Extract the [x, y] coordinate from the center of the cell holding the provided text.  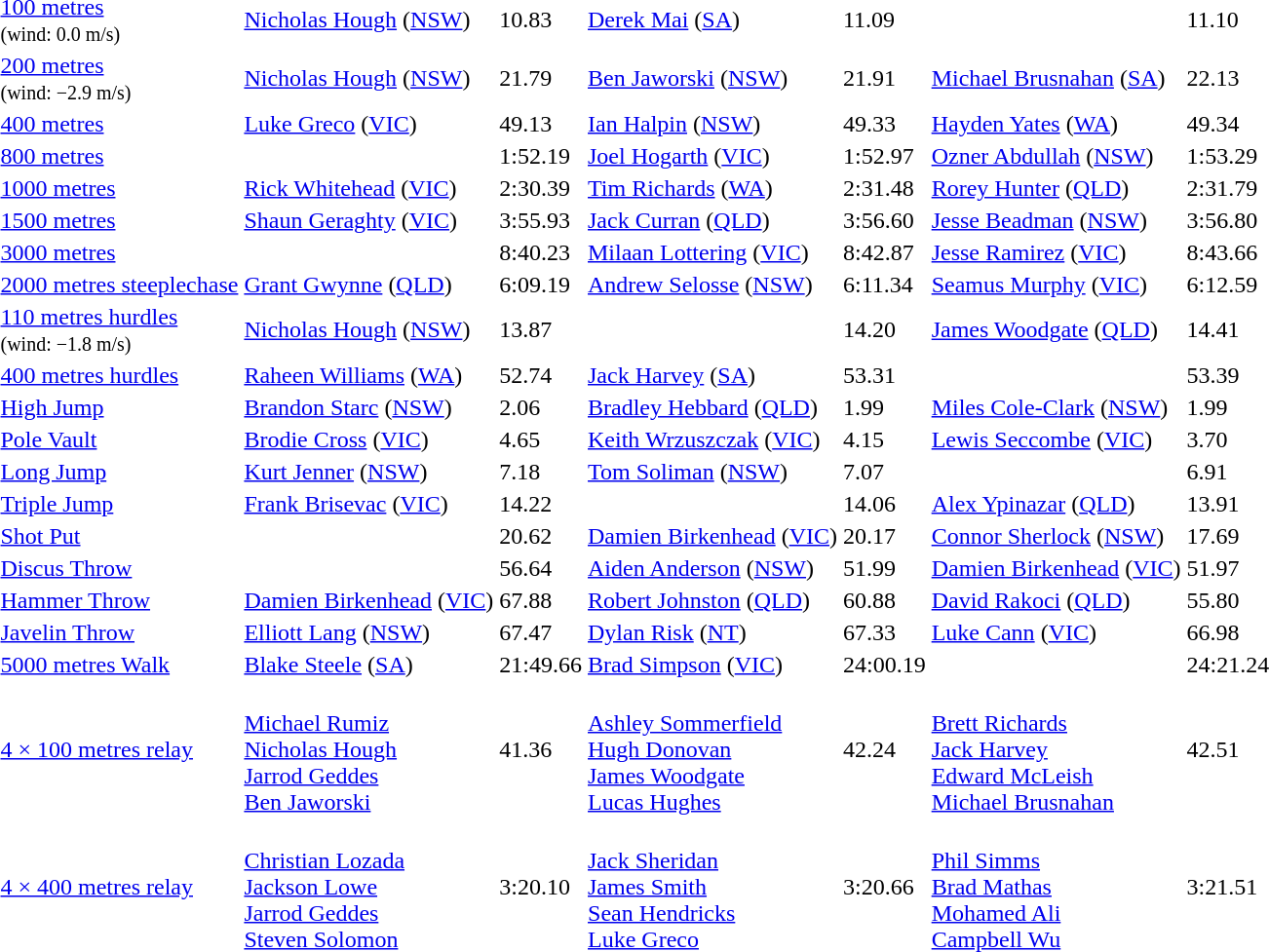
8:40.23 [541, 252]
Grant Gwynne (QLD) [368, 285]
56.64 [541, 568]
Michael Brusnahan (SA) [1057, 78]
Lewis Seccombe (VIC) [1057, 439]
Ashley Sommerfield Hugh Donovan James Woodgate Lucas Hughes [713, 749]
7.18 [541, 472]
2:30.39 [541, 188]
Brett Richards Jack Harvey Edward McLeish Michael Brusnahan [1057, 749]
21:49.66 [541, 665]
Luke Cann (VIC) [1057, 632]
4.65 [541, 439]
14.22 [541, 504]
Jack Harvey (SA) [713, 375]
1:52.19 [541, 156]
Elliott Lang (NSW) [368, 632]
Jesse Ramirez (VIC) [1057, 252]
67.47 [541, 632]
David Rakoci (QLD) [1057, 600]
Rick Whitehead (VIC) [368, 188]
24:00.19 [884, 665]
1:52.97 [884, 156]
Brad Simpson (VIC) [713, 665]
Alex Ypinazar (QLD) [1057, 504]
67.33 [884, 632]
21.79 [541, 78]
1.99 [884, 407]
Milaan Lottering (VIC) [713, 252]
Jack Curran (QLD) [713, 220]
13.87 [541, 329]
Dylan Risk (NT) [713, 632]
Seamus Murphy (VIC) [1057, 285]
41.36 [541, 749]
51.99 [884, 568]
Luke Greco (VIC) [368, 124]
James Woodgate (QLD) [1057, 329]
Brodie Cross (VIC) [368, 439]
Ian Halpin (NSW) [713, 124]
3:55.93 [541, 220]
Ozner Abdullah (NSW) [1057, 156]
53.31 [884, 375]
Tim Richards (WA) [713, 188]
Blake Steele (SA) [368, 665]
Connor Sherlock (NSW) [1057, 536]
Ben Jaworski (NSW) [713, 78]
Rorey Hunter (QLD) [1057, 188]
Raheen Williams (WA) [368, 375]
20.17 [884, 536]
Keith Wrzuszczak (VIC) [713, 439]
Jesse Beadman (NSW) [1057, 220]
Bradley Hebbard (QLD) [713, 407]
Tom Soliman (NSW) [713, 472]
Kurt Jenner (NSW) [368, 472]
Andrew Selosse (NSW) [713, 285]
14.06 [884, 504]
Joel Hogarth (VIC) [713, 156]
42.24 [884, 749]
6:11.34 [884, 285]
Robert Johnston (QLD) [713, 600]
7.07 [884, 472]
52.74 [541, 375]
Michael Rumiz Nicholas Hough Jarrod Geddes Ben Jaworski [368, 749]
2:31.48 [884, 188]
Shaun Geraghty (VIC) [368, 220]
49.33 [884, 124]
60.88 [884, 600]
Frank Brisevac (VIC) [368, 504]
Brandon Starc (NSW) [368, 407]
4.15 [884, 439]
2.06 [541, 407]
20.62 [541, 536]
6:09.19 [541, 285]
3:56.60 [884, 220]
Hayden Yates (WA) [1057, 124]
21.91 [884, 78]
Aiden Anderson (NSW) [713, 568]
14.20 [884, 329]
67.88 [541, 600]
Miles Cole-Clark (NSW) [1057, 407]
49.13 [541, 124]
8:42.87 [884, 252]
